Determine the (X, Y) coordinate at the center of the cell enclosing the given text.  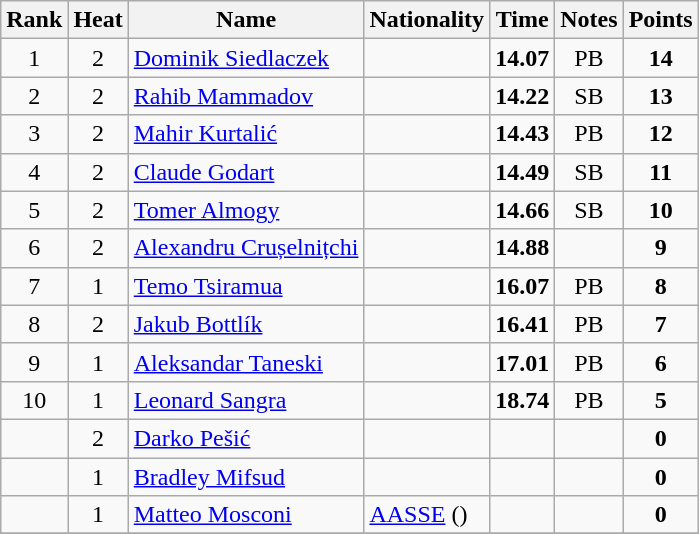
11 (660, 172)
Heat (98, 20)
18.74 (522, 400)
14.88 (522, 248)
Dominik Siedlaczek (246, 58)
13 (660, 96)
3 (34, 134)
Matteo Mosconi (246, 515)
Tomer Almogy (246, 210)
Nationality (427, 20)
17.01 (522, 362)
14 (660, 58)
Bradley Mifsud (246, 477)
14.49 (522, 172)
14.22 (522, 96)
12 (660, 134)
Temo Tsiramua (246, 286)
Darko Pešić (246, 438)
Points (660, 20)
Claude Godart (246, 172)
Aleksandar Taneski (246, 362)
Leonard Sangra (246, 400)
Name (246, 20)
Jakub Bottlík (246, 324)
Alexandru Crușelnițchi (246, 248)
Rahib Mammadov (246, 96)
14.07 (522, 58)
16.07 (522, 286)
Rank (34, 20)
4 (34, 172)
Notes (589, 20)
16.41 (522, 324)
14.43 (522, 134)
Mahir Kurtalić (246, 134)
AASSE () (427, 515)
Time (522, 20)
14.66 (522, 210)
